Identify which cell holds the provided text, then report its (x, y) central coordinate. 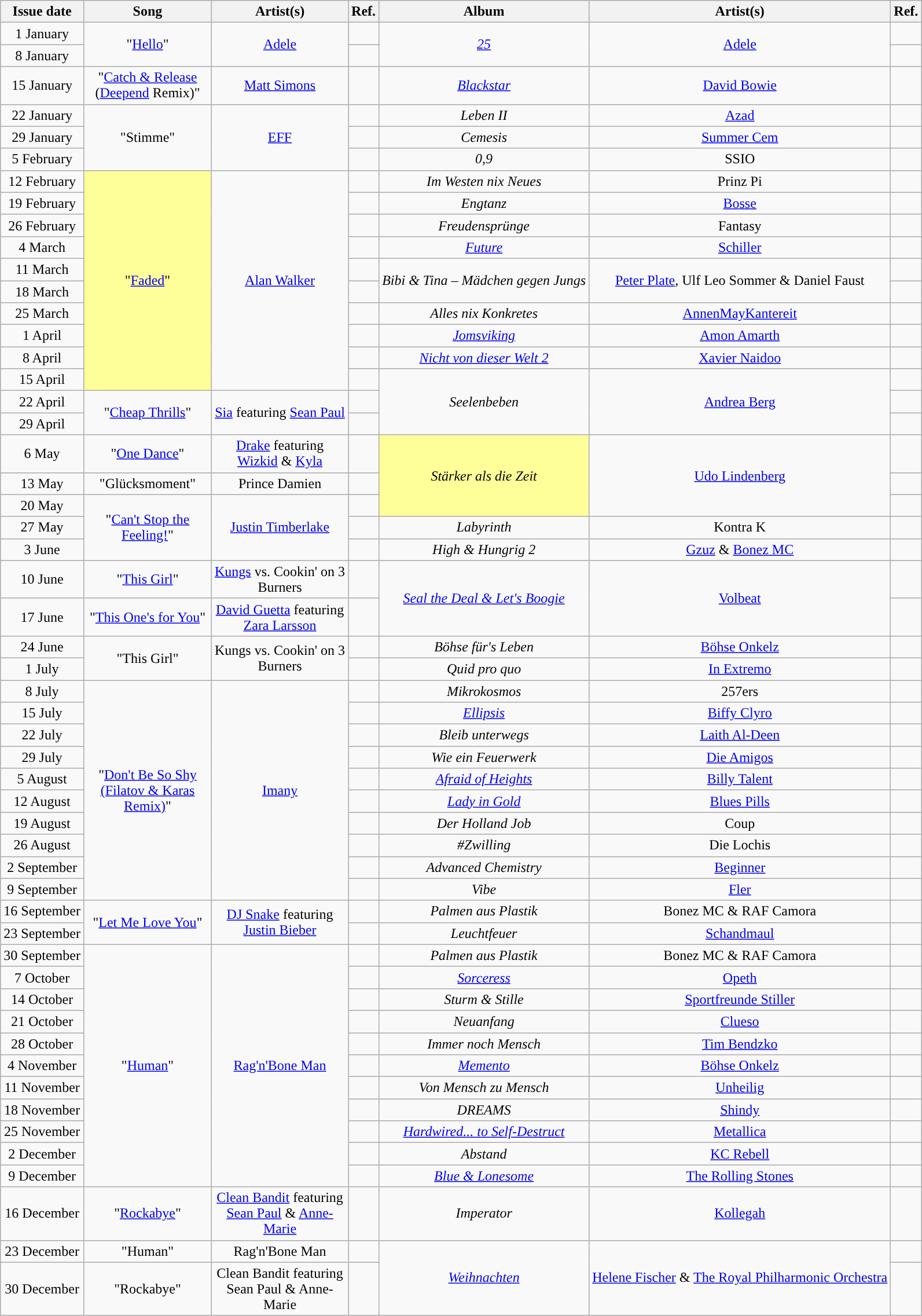
8 July (42, 691)
Clueso (740, 1021)
Summer Cem (740, 137)
Imany (280, 790)
Schiller (740, 247)
Mikrokosmos (484, 691)
Immer noch Mensch (484, 1044)
"Don't Be So Shy (Filatov & Karas Remix)" (147, 790)
4 March (42, 247)
Lady in Gold (484, 801)
Sturm & Stille (484, 999)
Alan Walker (280, 280)
Der Holland Job (484, 823)
Bosse (740, 203)
Azad (740, 115)
Album (484, 12)
29 April (42, 424)
Biffy Clyro (740, 713)
Jomsviking (484, 336)
The Rolling Stones (740, 1176)
21 October (42, 1021)
15 July (42, 713)
Seelenbeben (484, 402)
Metallica (740, 1132)
23 September (42, 933)
Stärker als die Zeit (484, 476)
Gzuz & Bonez MC (740, 549)
15 April (42, 380)
22 July (42, 735)
Die Amigos (740, 757)
18 November (42, 1110)
23 December (42, 1251)
9 September (42, 889)
DJ Snake featuring Justin Bieber (280, 922)
3 June (42, 549)
Die Lochis (740, 845)
"One Dance" (147, 454)
Von Mensch zu Mensch (484, 1088)
DREAMS (484, 1110)
Neuanfang (484, 1021)
15 January (42, 86)
"Faded" (147, 280)
Justin Timberlake (280, 527)
Prince Damien (280, 483)
9 December (42, 1176)
Amon Amarth (740, 336)
27 May (42, 527)
Unheilig (740, 1088)
18 March (42, 291)
Beginner (740, 867)
"Cheap Thrills" (147, 413)
Kollegah (740, 1214)
Schandmaul (740, 933)
7 October (42, 977)
11 November (42, 1088)
SSIO (740, 159)
Prinz Pi (740, 181)
Abstand (484, 1154)
Alles nix Konkretes (484, 314)
12 February (42, 181)
Coup (740, 823)
Memento (484, 1066)
Blue & Lonesome (484, 1176)
19 August (42, 823)
28 October (42, 1044)
2 September (42, 867)
Kontra K (740, 527)
Engtanz (484, 203)
Drake featuring Wizkid & Kyla (280, 454)
David Bowie (740, 86)
13 May (42, 483)
Song (147, 12)
11 March (42, 269)
30 December (42, 1289)
Imperator (484, 1214)
Blues Pills (740, 801)
Böhse für's Leben (484, 647)
14 October (42, 999)
Bibi & Tina – Mädchen gegen Jungs (484, 280)
Peter Plate, Ulf Leo Sommer & Daniel Faust (740, 280)
Advanced Chemistry (484, 867)
"Let Me Love You" (147, 922)
8 April (42, 358)
Xavier Naidoo (740, 358)
Billy Talent (740, 779)
Bleib unterwegs (484, 735)
Andrea Berg (740, 402)
10 June (42, 579)
1 July (42, 669)
12 August (42, 801)
Quid pro quo (484, 669)
22 April (42, 402)
Laith Al-Deen (740, 735)
16 September (42, 911)
29 January (42, 137)
Sorceress (484, 977)
Freudensprünge (484, 225)
Tim Bendzko (740, 1044)
25 (484, 45)
Leben II (484, 115)
8 January (42, 56)
26 February (42, 225)
29 July (42, 757)
Afraid of Heights (484, 779)
Volbeat (740, 598)
"This One's for You" (147, 617)
20 May (42, 505)
AnnenMayKantereit (740, 314)
Sportfreunde Stiller (740, 999)
1 January (42, 34)
"Can't Stop the Feeling!" (147, 527)
19 February (42, 203)
30 September (42, 955)
17 June (42, 617)
Hardwired... to Self-Destruct (484, 1132)
Cemesis (484, 137)
Shindy (740, 1110)
25 November (42, 1132)
Blackstar (484, 86)
Leuchtfeuer (484, 933)
4 November (42, 1066)
#Zwilling (484, 845)
257ers (740, 691)
Fantasy (740, 225)
Ellipsis (484, 713)
In Extremo (740, 669)
Im Westen nix Neues (484, 181)
1 April (42, 336)
Wie ein Feuerwerk (484, 757)
Future (484, 247)
5 August (42, 779)
"Stimme" (147, 137)
Issue date (42, 12)
Nicht von dieser Welt 2 (484, 358)
Opeth (740, 977)
26 August (42, 845)
Udo Lindenberg (740, 476)
2 December (42, 1154)
Labyrinth (484, 527)
Vibe (484, 889)
22 January (42, 115)
24 June (42, 647)
Sia featuring Sean Paul (280, 413)
David Guetta featuring Zara Larsson (280, 617)
6 May (42, 454)
Seal the Deal & Let's Boogie (484, 598)
"Glücksmoment" (147, 483)
Helene Fischer & The Royal Philharmonic Orchestra (740, 1278)
"Hello" (147, 45)
5 February (42, 159)
Matt Simons (280, 86)
KC Rebell (740, 1154)
High & Hungrig 2 (484, 549)
EFF (280, 137)
Fler (740, 889)
"Catch & Release (Deepend Remix)" (147, 86)
Weihnachten (484, 1278)
16 December (42, 1214)
0,9 (484, 159)
25 March (42, 314)
